Provide the [x, y] coordinate of the cell's center where the given text is located.  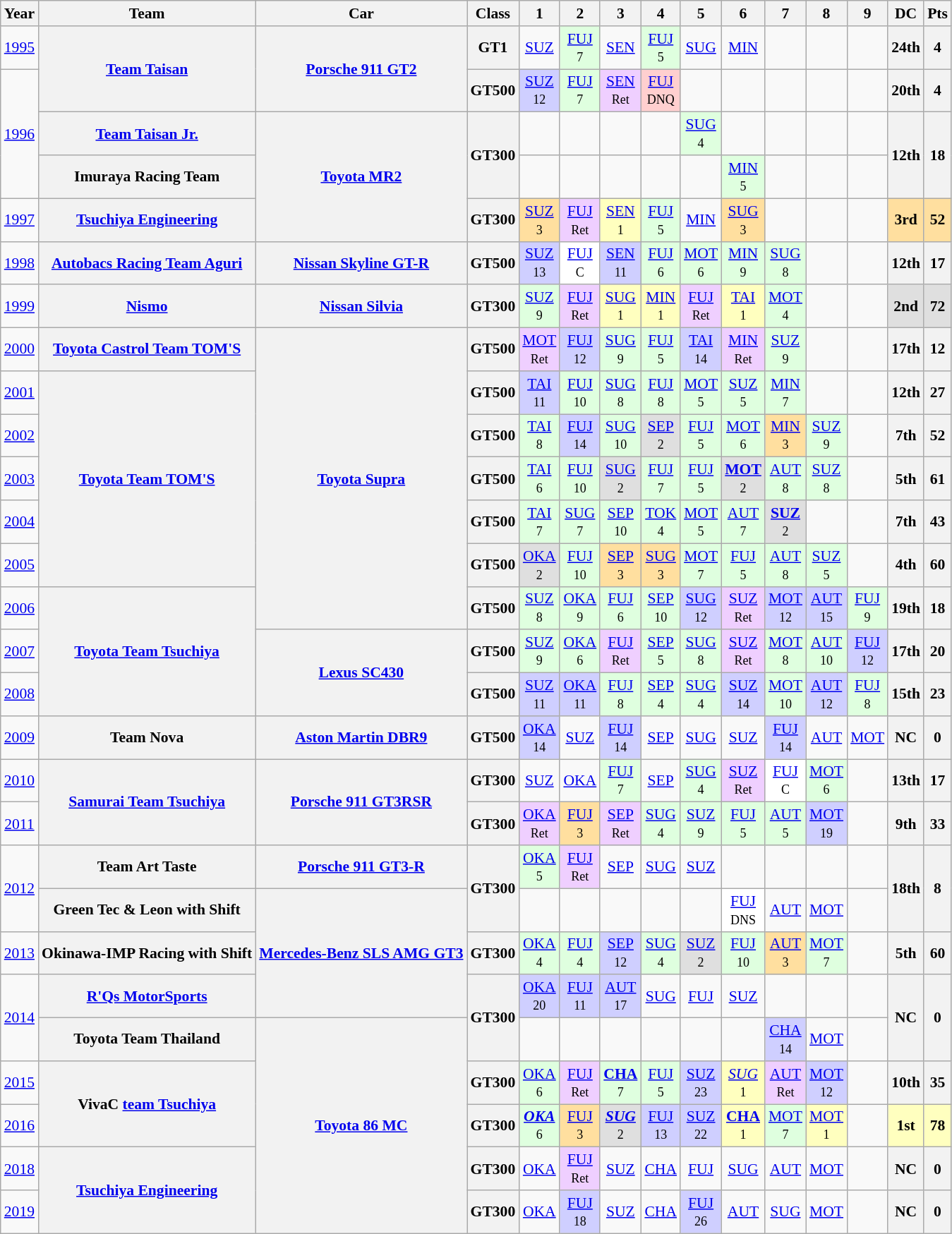
AUTRet [785, 1082]
SEP12 [620, 952]
SUG9 [620, 350]
9 [867, 13]
35 [937, 1082]
AUT12 [826, 694]
23 [937, 694]
33 [937, 824]
OKA2 [539, 564]
FUJDNQ [661, 90]
AUT10 [826, 652]
SEP4 [661, 694]
Toyota Team Tsuchiya [147, 651]
R'Qs MotorSports [147, 996]
20 [937, 652]
Toyota 86 MC [361, 1126]
Car [361, 13]
MINRet [743, 350]
OKA11 [580, 694]
AUT3 [785, 952]
Porsche 911 GT2 [361, 69]
2011 [20, 824]
MOT2 [743, 478]
MOT8 [785, 652]
CHA7 [620, 1082]
FUJ18 [580, 1212]
SEN [620, 48]
2006 [20, 608]
2013 [20, 952]
Class [493, 13]
TAI1 [743, 306]
1st [906, 1126]
Nismo [147, 306]
Team [147, 13]
TAI14 [701, 350]
1997 [20, 220]
SUG7 [580, 522]
27 [937, 392]
2008 [20, 694]
FUJDNS [743, 910]
SEP2 [661, 436]
Pts [937, 13]
MOT19 [826, 824]
SUZ12 [539, 90]
Autobacs Racing Team Aguri [147, 262]
FUJ26 [701, 1212]
2005 [20, 564]
13th [906, 780]
1995 [20, 48]
GT1 [493, 48]
2019 [20, 1212]
SENRet [620, 90]
AUT5 [785, 824]
Porsche 911 GT3RSR [361, 802]
Year [20, 13]
Toyota MR2 [361, 176]
12 [937, 350]
2001 [20, 392]
TAI7 [539, 522]
7 [785, 13]
1998 [20, 262]
3 [620, 13]
SUZ23 [701, 1082]
SUZ13 [539, 262]
10th [906, 1082]
SEP3 [620, 564]
1 [539, 13]
FUJ9 [867, 608]
72 [937, 306]
SUG12 [701, 608]
2016 [20, 1126]
61 [937, 478]
Toyota Team Thailand [147, 1040]
VivaC team Tsuchiya [147, 1104]
MIN5 [743, 176]
2010 [20, 780]
TAI6 [539, 478]
FUJ4 [580, 952]
2002 [20, 436]
Team Art Taste [147, 866]
15th [906, 694]
TAI8 [539, 436]
2000 [20, 350]
9th [906, 824]
3rd [906, 220]
FUJ11 [580, 996]
OKA9 [580, 608]
Toyota Supra [361, 479]
OKA20 [539, 996]
FUJ13 [661, 1126]
SUZ22 [701, 1126]
CHA1 [743, 1126]
TOK4 [661, 522]
OKA4 [539, 952]
Porsche 911 GT3-R [361, 866]
MIN3 [785, 436]
Toyota Team TOM'S [147, 479]
SEN1 [620, 220]
Imuraya Racing Team [147, 176]
TAI11 [539, 392]
DC [906, 13]
Team Taisan Jr. [147, 134]
6 [743, 13]
SUZ14 [743, 694]
SEP5 [661, 652]
Samurai Team Tsuchiya [147, 802]
Mercedes-Benz SLS AMG GT3 [361, 952]
SUG10 [620, 436]
1999 [20, 306]
2004 [20, 522]
AUT15 [826, 608]
Okinawa-IMP Racing with Shift [147, 952]
1996 [20, 134]
OKA5 [539, 866]
Aston Martin DBR9 [361, 738]
AUT7 [743, 522]
Team Taisan [147, 69]
2nd [906, 306]
Nissan Silvia [361, 306]
2014 [20, 1018]
19th [906, 608]
43 [937, 522]
Lexus SC430 [361, 673]
OKA14 [539, 738]
SEN11 [620, 262]
MOTRet [539, 350]
SEPRet [620, 824]
78 [937, 1126]
2 [580, 13]
20th [906, 90]
Nissan Skyline GT-R [361, 262]
OKARet [539, 824]
2018 [20, 1168]
18th [906, 888]
2007 [20, 652]
Toyota Castrol Team TOM'S [147, 350]
MOT10 [785, 694]
24th [906, 48]
MOT4 [785, 306]
MIN7 [785, 392]
MOT1 [826, 1126]
2003 [20, 478]
2012 [20, 888]
4th [906, 564]
MIN1 [661, 306]
SUZ3 [539, 220]
AUT17 [620, 996]
MIN9 [743, 262]
Green Tec & Leon with Shift [147, 910]
5 [701, 13]
Team Nova [147, 738]
2009 [20, 738]
SUZ11 [539, 694]
2015 [20, 1082]
CHA14 [785, 1040]
